From the cell containing the given text, extract its center point as (X, Y) coordinate. 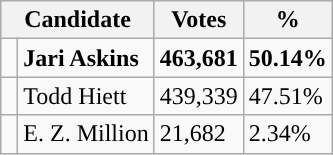
Votes (198, 20)
Candidate (78, 20)
E. Z. Million (86, 134)
50.14% (288, 58)
21,682 (198, 134)
% (288, 20)
Jari Askins (86, 58)
439,339 (198, 96)
2.34% (288, 134)
47.51% (288, 96)
463,681 (198, 58)
Todd Hiett (86, 96)
